Identify which cell holds the provided text, then report its (X, Y) central coordinate. 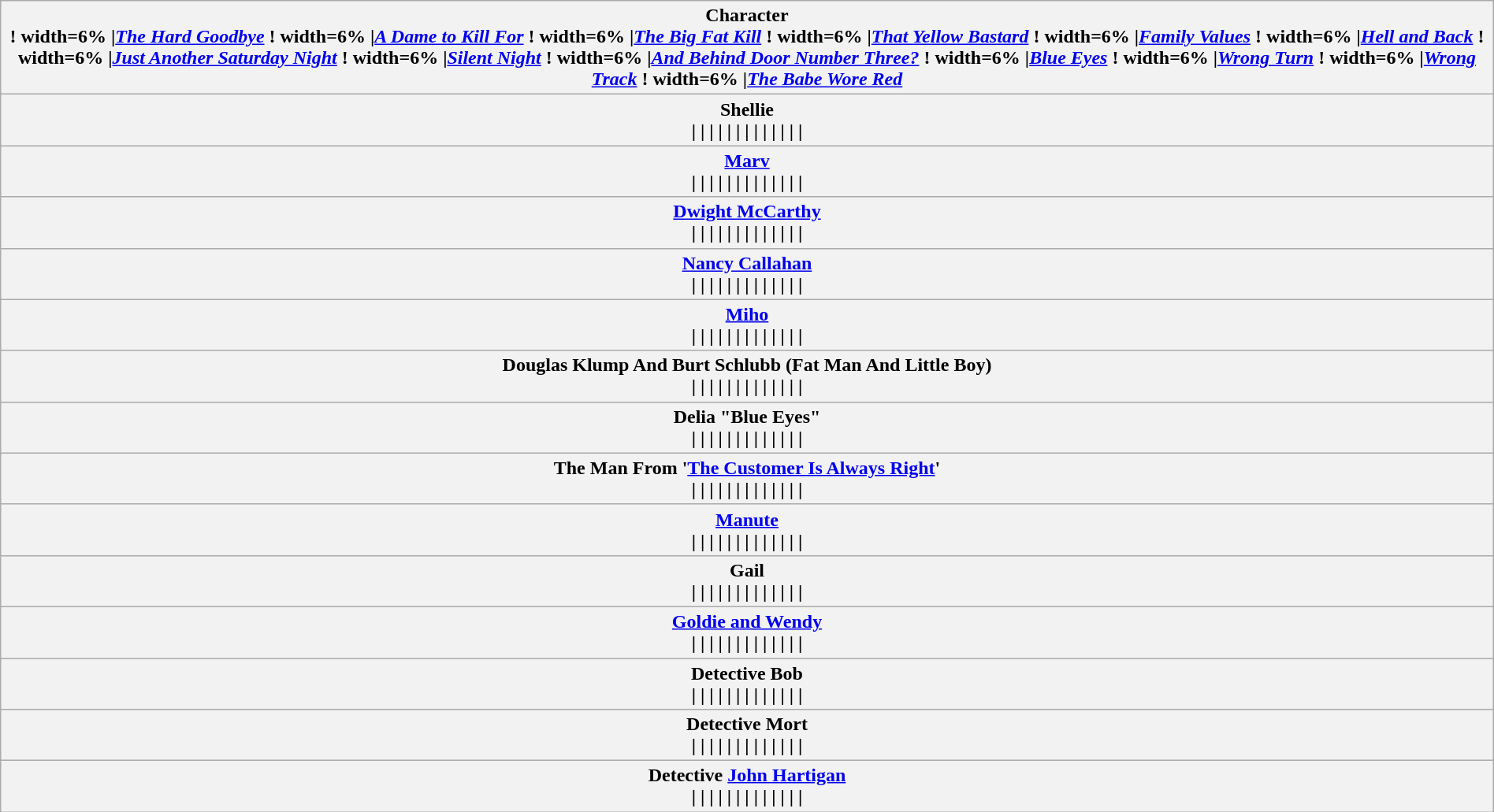
Goldie and Wendy | | | | | | | | | | | | | (747, 632)
Douglas Klump And Burt Schlubb (Fat Man And Little Boy) | | | | | | | | | | | | | (747, 376)
Manute | | | | | | | | | | | | | (747, 529)
Dwight McCarthy | | | | | | | | | | | | | (747, 222)
The Man From 'The Customer Is Always Right' | | | | | | | | | | | | | (747, 479)
Gail | | | | | | | | | | | | | (747, 581)
Miho| | | | | | | | | | | | | (747, 324)
Marv | | | | | | | | | | | | | (747, 172)
Detective Bob | | | | | | | | | | | | | (747, 684)
Shellie | | | | | | | | | | | | | (747, 120)
Detective John Hartigan | | | | | | | | | | | | | (747, 786)
Nancy Callahan | | | | | | | | | | | | | (747, 274)
Detective Mort | | | | | | | | | | | | | (747, 736)
Delia "Blue Eyes"| | | | | | | | | | | | | (747, 427)
